Return [X, Y] of the center of cell containing provided text 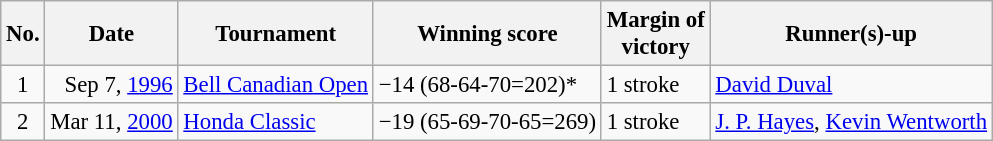
Tournament [276, 34]
−19 (65-69-70-65=269) [487, 122]
Runner(s)-up [851, 34]
J. P. Hayes, Kevin Wentworth [851, 122]
2 [23, 122]
Honda Classic [276, 122]
Bell Canadian Open [276, 85]
Date [112, 34]
David Duval [851, 85]
No. [23, 34]
Winning score [487, 34]
Sep 7, 1996 [112, 85]
Margin ofvictory [656, 34]
−14 (68-64-70=202)* [487, 85]
Mar 11, 2000 [112, 122]
1 [23, 85]
